Locate the cell with the specified text and output its (X, Y) center coordinate. 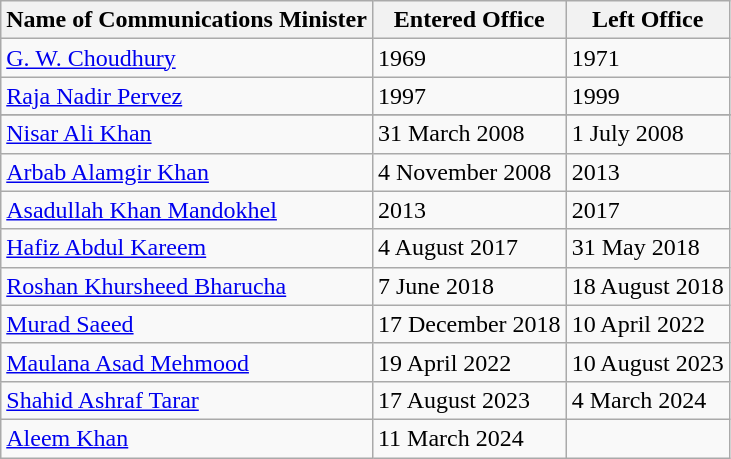
1997 (469, 96)
Hafiz Abdul Kareem (187, 248)
G. W. Choudhury (187, 58)
Arbab Alamgir Khan (187, 172)
10 August 2023 (648, 362)
Asadullah Khan Mandokhel (187, 210)
1969 (469, 58)
1 July 2008 (648, 134)
Name of Communications Minister (187, 20)
1971 (648, 58)
4 March 2024 (648, 400)
31 May 2018 (648, 248)
Entered Office (469, 20)
Nisar Ali Khan (187, 134)
7 June 2018 (469, 286)
Raja Nadir Pervez (187, 96)
Roshan Khursheed Bharucha (187, 286)
Shahid Ashraf Tarar (187, 400)
17 December 2018 (469, 324)
18 August 2018 (648, 286)
10 April 2022 (648, 324)
Left Office (648, 20)
Aleem Khan (187, 438)
11 March 2024 (469, 438)
Murad Saeed (187, 324)
1999 (648, 96)
19 April 2022 (469, 362)
4 November 2008 (469, 172)
2017 (648, 210)
31 March 2008 (469, 134)
17 August 2023 (469, 400)
Maulana Asad Mehmood (187, 362)
4 August 2017 (469, 248)
